Search for the cell housing the specified text and yield its (X, Y) center coordinate. 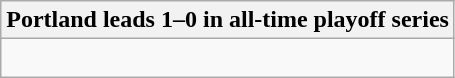
Portland leads 1–0 in all-time playoff series (228, 20)
